Return the (x, y) coordinate for the center point of the cell that contains the specified text.  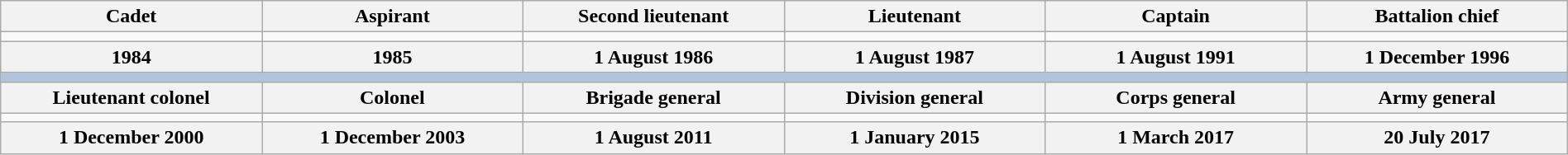
20 July 2017 (1437, 138)
1 August 2011 (653, 138)
1 August 1987 (915, 57)
1 January 2015 (915, 138)
Aspirant (392, 16)
1 December 2003 (392, 138)
Corps general (1176, 97)
1 December 2000 (131, 138)
Lieutenant (915, 16)
Cadet (131, 16)
Lieutenant colonel (131, 97)
1985 (392, 57)
1 August 1991 (1176, 57)
Battalion chief (1437, 16)
1 August 1986 (653, 57)
Army general (1437, 97)
Brigade general (653, 97)
Division general (915, 97)
Captain (1176, 16)
Colonel (392, 97)
1984 (131, 57)
1 March 2017 (1176, 138)
Second lieutenant (653, 16)
1 December 1996 (1437, 57)
